Capture the cell that displays the provided text and extract its (X, Y) central coordinate. 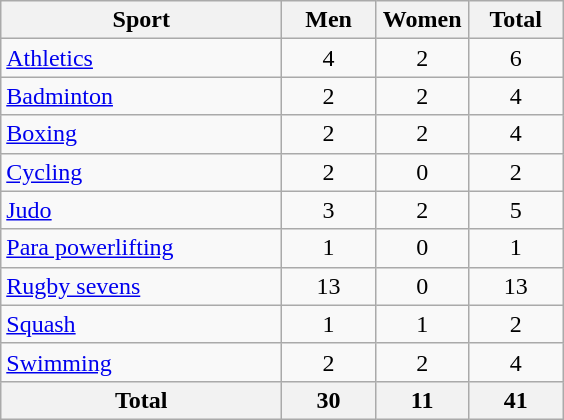
11 (422, 400)
Judo (142, 210)
3 (329, 210)
Badminton (142, 96)
Boxing (142, 134)
30 (329, 400)
5 (516, 210)
Rugby sevens (142, 286)
Women (422, 20)
Sport (142, 20)
Swimming (142, 362)
Men (329, 20)
6 (516, 58)
41 (516, 400)
Athletics (142, 58)
Cycling (142, 172)
Squash (142, 324)
Para powerlifting (142, 248)
